Detect which cell encompasses the target text, then output its [x, y] center coordinate. 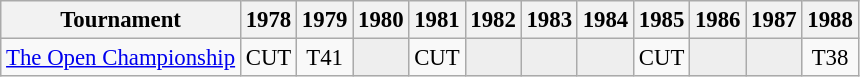
1984 [605, 20]
1978 [268, 20]
T41 [325, 58]
1982 [493, 20]
1981 [437, 20]
1983 [549, 20]
T38 [830, 58]
1987 [774, 20]
1980 [381, 20]
The Open Championship [121, 58]
1985 [661, 20]
1986 [718, 20]
Tournament [121, 20]
1988 [830, 20]
1979 [325, 20]
